From the cell containing the given text, extract its center point as (x, y) coordinate. 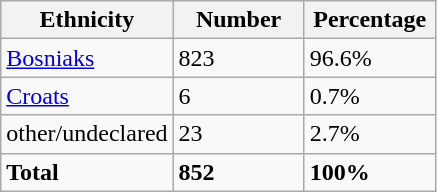
852 (238, 172)
823 (238, 58)
Croats (87, 96)
6 (238, 96)
Percentage (370, 20)
96.6% (370, 58)
Ethnicity (87, 20)
other/undeclared (87, 134)
Number (238, 20)
100% (370, 172)
Total (87, 172)
0.7% (370, 96)
23 (238, 134)
Bosniaks (87, 58)
2.7% (370, 134)
